Scan for the cell matching the given text and deliver its (X, Y) coordinate at center. 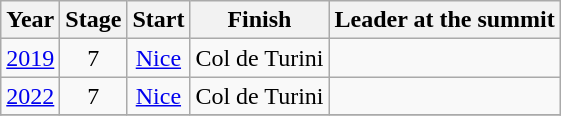
Stage (94, 20)
2022 (30, 96)
Leader at the summit (444, 20)
2019 (30, 58)
Finish (260, 20)
Year (30, 20)
Start (158, 20)
